Extract the (x, y) coordinate from the center of the cell holding the provided text.  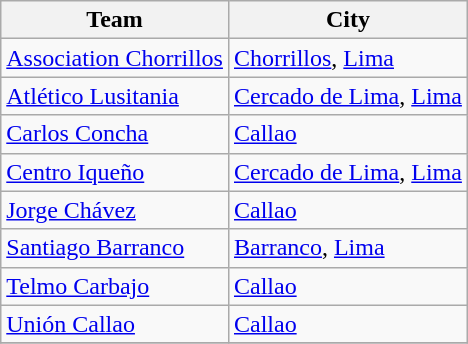
Barranco, Lima (348, 248)
Carlos Concha (115, 134)
Chorrillos, Lima (348, 58)
Unión Callao (115, 324)
Jorge Chávez (115, 210)
Santiago Barranco (115, 248)
Centro Iqueño (115, 172)
City (348, 20)
Association Chorrillos (115, 58)
Team (115, 20)
Atlético Lusitania (115, 96)
Telmo Carbajo (115, 286)
